Pinpoint the cell where the given text exists, returning its (x, y) midpoint coordinate. 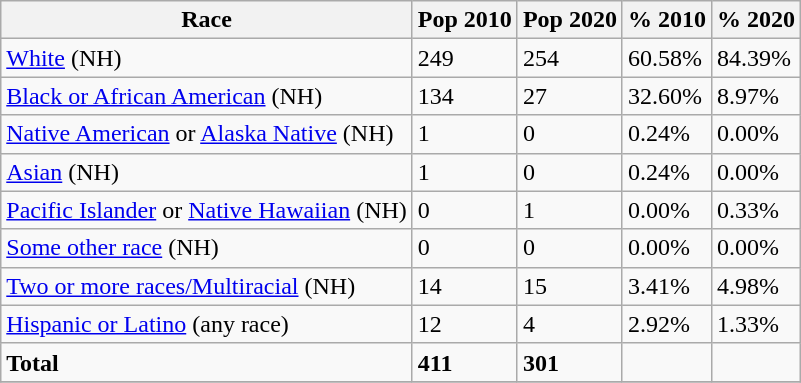
0.33% (756, 210)
2.92% (666, 324)
Hispanic or Latino (any race) (207, 324)
1.33% (756, 324)
8.97% (756, 96)
White (NH) (207, 58)
32.60% (666, 96)
134 (464, 96)
Pop 2010 (464, 20)
27 (570, 96)
12 (464, 324)
4 (570, 324)
Black or African American (NH) (207, 96)
4.98% (756, 286)
Total (207, 362)
15 (570, 286)
14 (464, 286)
254 (570, 58)
% 2010 (666, 20)
Race (207, 20)
Two or more races/Multiracial (NH) (207, 286)
301 (570, 362)
% 2020 (756, 20)
Asian (NH) (207, 172)
Pop 2020 (570, 20)
Some other race (NH) (207, 248)
60.58% (666, 58)
84.39% (756, 58)
Pacific Islander or Native Hawaiian (NH) (207, 210)
3.41% (666, 286)
249 (464, 58)
411 (464, 362)
Native American or Alaska Native (NH) (207, 134)
